Extract the [x, y] coordinate from the center of the cell holding the provided text.  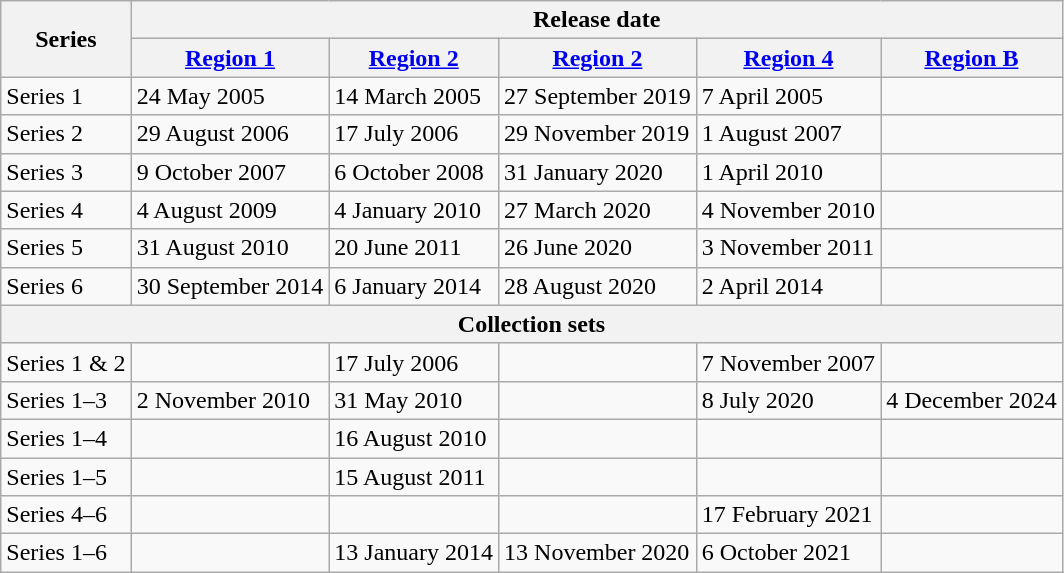
17 February 2021 [788, 515]
2 November 2010 [230, 400]
13 November 2020 [598, 553]
26 June 2020 [598, 248]
29 August 2006 [230, 134]
4 November 2010 [788, 210]
6 October 2021 [788, 553]
15 August 2011 [414, 477]
Series 5 [66, 248]
2 April 2014 [788, 286]
Series 1–4 [66, 438]
20 June 2011 [414, 248]
Region 4 [788, 58]
Series 1–3 [66, 400]
Region 1 [230, 58]
6 January 2014 [414, 286]
4 January 2010 [414, 210]
29 November 2019 [598, 134]
8 July 2020 [788, 400]
31 August 2010 [230, 248]
Series 6 [66, 286]
24 May 2005 [230, 96]
Series 1 [66, 96]
Series [66, 39]
Series 1–6 [66, 553]
7 April 2005 [788, 96]
Series 1–5 [66, 477]
4 December 2024 [972, 400]
13 January 2014 [414, 553]
9 October 2007 [230, 172]
4 August 2009 [230, 210]
Region B [972, 58]
6 October 2008 [414, 172]
31 January 2020 [598, 172]
1 April 2010 [788, 172]
31 May 2010 [414, 400]
Series 1 & 2 [66, 362]
Release date [596, 20]
Series 2 [66, 134]
14 March 2005 [414, 96]
Series 4–6 [66, 515]
30 September 2014 [230, 286]
7 November 2007 [788, 362]
3 November 2011 [788, 248]
28 August 2020 [598, 286]
Collection sets [532, 324]
27 March 2020 [598, 210]
16 August 2010 [414, 438]
Series 4 [66, 210]
27 September 2019 [598, 96]
Series 3 [66, 172]
1 August 2007 [788, 134]
